Provide the [x, y] coordinate of the cell's center where the given text is located.  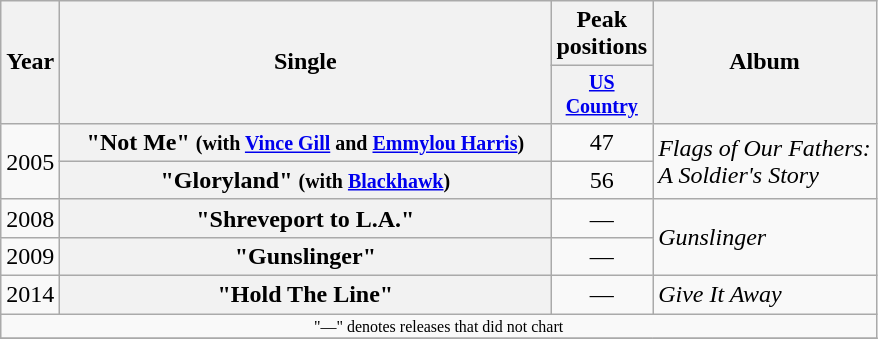
"Not Me" (with Vince Gill and Emmylou Harris) [306, 142]
2014 [30, 295]
US Country [602, 94]
Flags of Our Fathers:A Soldier's Story [765, 161]
Gunslinger [765, 237]
Album [765, 62]
"—" denotes releases that did not chart [439, 326]
"Gloryland" (with Blackhawk) [306, 180]
Peak positions [602, 34]
2005 [30, 161]
Year [30, 62]
"Hold The Line" [306, 295]
"Gunslinger" [306, 256]
2009 [30, 256]
Single [306, 62]
"Shreveport to L.A." [306, 218]
47 [602, 142]
Give It Away [765, 295]
2008 [30, 218]
56 [602, 180]
